Detect which cell encompasses the target text, then output its [X, Y] center coordinate. 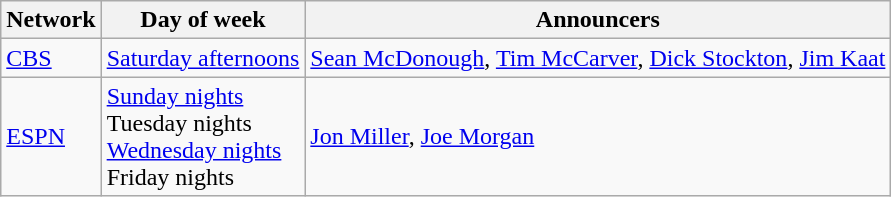
ESPN [51, 136]
Jon Miller, Joe Morgan [598, 136]
Sean McDonough, Tim McCarver, Dick Stockton, Jim Kaat [598, 58]
Network [51, 20]
Announcers [598, 20]
Sunday nightsTuesday nightsWednesday nightsFriday nights [203, 136]
CBS [51, 58]
Day of week [203, 20]
Saturday afternoons [203, 58]
